Capture the cell that displays the provided text and extract its [X, Y] central coordinate. 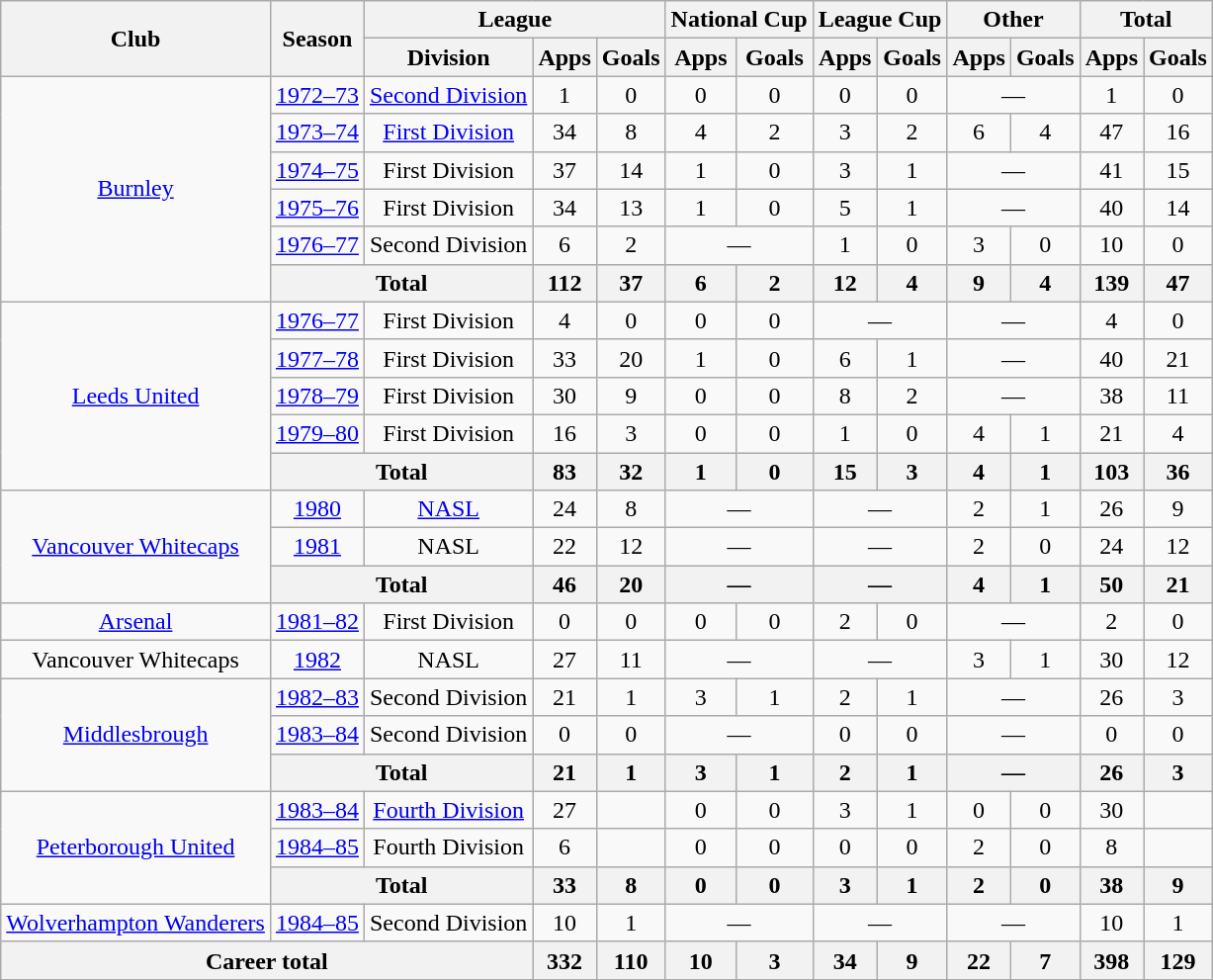
National Cup [739, 20]
1977–78 [316, 358]
110 [631, 960]
332 [564, 960]
Other [1013, 20]
League [514, 20]
1972–73 [316, 95]
1981–82 [316, 622]
1982–83 [316, 697]
83 [564, 472]
1981 [316, 547]
Career total [267, 960]
1975–76 [316, 208]
Division [448, 57]
112 [564, 283]
Season [316, 39]
1979–80 [316, 433]
Arsenal [136, 622]
398 [1111, 960]
1978–79 [316, 396]
Leeds United [136, 396]
Burnley [136, 189]
Peterborough United [136, 847]
7 [1045, 960]
1982 [316, 660]
1973–74 [316, 133]
5 [844, 208]
League Cup [880, 20]
Middlesbrough [136, 735]
139 [1111, 283]
36 [1178, 472]
1980 [316, 509]
Club [136, 39]
32 [631, 472]
Wolverhampton Wanderers [136, 923]
41 [1111, 170]
1974–75 [316, 170]
103 [1111, 472]
129 [1178, 960]
46 [564, 584]
50 [1111, 584]
13 [631, 208]
